Pinpoint the cell where the given text exists, returning its [X, Y] midpoint coordinate. 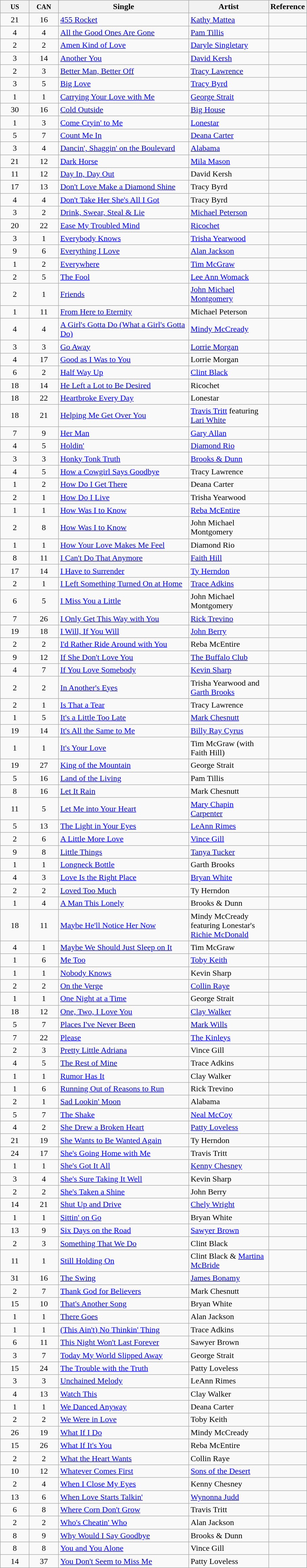
Daryle Singletary [229, 45]
Everybody Knows [124, 238]
Drink, Swear, Steal & Lie [124, 213]
Maybe He'll Notice Her Now [124, 925]
Is That a Tear [124, 705]
All the Good Ones Are Gone [124, 32]
Mary Chapin Carpenter [229, 809]
How a Cowgirl Says Goodbye [124, 472]
Where Corn Don't Grow [124, 1510]
Running Out of Reasons to Run [124, 1089]
Rumor Has It [124, 1076]
I Miss You a Little [124, 601]
(This Ain't) No Thinkin' Thing [124, 1330]
She's Taken a Shine [124, 1192]
James Bonamy [229, 1278]
Wynonna Judd [229, 1497]
Six Days on the Road [124, 1230]
Tanya Tucker [229, 852]
Me Too [124, 960]
How Your Love Makes Me Feel [124, 545]
Big Love [124, 84]
Amen Kind of Love [124, 45]
Thank God for Believers [124, 1291]
Go Away [124, 347]
Big House [229, 110]
Another You [124, 58]
What If It's You [124, 1445]
Count Me In [124, 135]
Unchained Melody [124, 1381]
This Night Won't Last Forever [124, 1343]
Heartbroke Every Day [124, 398]
I Can't Do That Anymore [124, 558]
37 [44, 1561]
Mindy McCready featuring Lonestar's Richie McDonald [229, 925]
How Do I Get There [124, 484]
Sittin' on Go [124, 1217]
Chely Wright [229, 1205]
A Little More Love [124, 839]
Everywhere [124, 264]
Places I've Never Been [124, 1024]
It's a Little Too Late [124, 718]
From Here to Eternity [124, 312]
Mark Wills [229, 1024]
US [15, 7]
Gary Allan [229, 433]
Today My World Slipped Away [124, 1355]
Let Me into Your Heart [124, 809]
Please [124, 1037]
Come Cryin' to Me [124, 122]
That's Another Song [124, 1304]
One Night at a Time [124, 999]
You and You Alone [124, 1548]
The Light in Your Eyes [124, 826]
Holdin' [124, 446]
Single [124, 7]
The Trouble with the Truth [124, 1368]
She Wants to Be Wanted Again [124, 1140]
Dancin', Shaggin' on the Boulevard [124, 148]
What the Heart Wants [124, 1458]
A Man This Lonely [124, 903]
We Were in Love [124, 1420]
Half Way Up [124, 372]
31 [15, 1278]
The Buffalo Club [229, 657]
Tim McGraw (with Faith Hill) [229, 748]
I Only Get This Way with You [124, 618]
455 Rocket [124, 20]
Clint Black & Martina McBride [229, 1260]
Let It Rain [124, 791]
Everything I Love [124, 251]
Land of the Living [124, 778]
20 [15, 225]
CAN [44, 7]
The Rest of Mine [124, 1063]
A Girl's Gotta Do (What a Girl's Gotta Do) [124, 329]
We Danced Anyway [124, 1407]
I Have to Surrender [124, 571]
Honky Tonk Truth [124, 459]
Mila Mason [229, 161]
Who's Cheatin' Who [124, 1523]
Nobody Knows [124, 973]
Watch This [124, 1394]
Dark Horse [124, 161]
The Kinleys [229, 1037]
Sons of the Desert [229, 1471]
How Do I Live [124, 497]
Maybe We Should Just Sleep on It [124, 947]
I'd Rather Ride Around with You [124, 644]
Don't Take Her She's All I Got [124, 200]
I Will, If You Will [124, 632]
27 [44, 765]
Little Things [124, 852]
What If I Do [124, 1432]
She's Got It All [124, 1166]
It's Your Love [124, 748]
Day In, Day Out [124, 174]
Better Man, Better Off [124, 71]
Love Is the Right Place [124, 878]
If She Don't Love You [124, 657]
Shut Up and Drive [124, 1205]
Whatever Comes First [124, 1471]
Artist [229, 7]
One, Two, I Love You [124, 1012]
She's Going Home with Me [124, 1153]
She Drew a Broken Heart [124, 1127]
Ease My Troubled Mind [124, 225]
Pretty Little Adriana [124, 1050]
I Left Something Turned On at Home [124, 584]
When I Close My Eyes [124, 1484]
Good as I Was to You [124, 359]
You Don't Seem to Miss Me [124, 1561]
Cold Outside [124, 110]
30 [15, 110]
There Goes [124, 1317]
She's Sure Taking It Well [124, 1179]
Don't Love Make a Diamond Shine [124, 187]
Kathy Mattea [229, 20]
When Love Starts Talkin' [124, 1497]
Travis Tritt featuring Lari White [229, 416]
Carrying Your Love with Me [124, 97]
The Fool [124, 277]
Reference [288, 7]
On the Verge [124, 986]
Something That We Do [124, 1243]
The Shake [124, 1115]
Lee Ann Womack [229, 277]
He Left a Lot to Be Desired [124, 385]
If You Love Somebody [124, 670]
King of the Mountain [124, 765]
Friends [124, 294]
It's All the Same to Me [124, 731]
Why Would I Say Goodbye [124, 1536]
Loved Too Much [124, 890]
Sad Lookin' Moon [124, 1102]
Helping Me Get Over You [124, 416]
Billy Ray Cyrus [229, 731]
Garth Brooks [229, 865]
Faith Hill [229, 558]
Longneck Bottle [124, 865]
Still Holding On [124, 1260]
In Another's Eyes [124, 688]
Neal McCoy [229, 1115]
Her Man [124, 433]
The Swing [124, 1278]
Trisha Yearwood and Garth Brooks [229, 688]
